From the cell containing the given text, extract its center point as [x, y] coordinate. 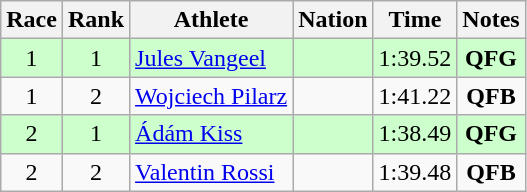
1:39.48 [415, 172]
Race [32, 20]
Athlete [212, 20]
Jules Vangeel [212, 58]
Valentin Rossi [212, 172]
Time [415, 20]
Notes [491, 20]
Nation [333, 20]
Wojciech Pilarz [212, 96]
Ádám Kiss [212, 134]
1:39.52 [415, 58]
Rank [96, 20]
1:41.22 [415, 96]
1:38.49 [415, 134]
